Determine the [x, y] coordinate at the center of the cell enclosing the given text.  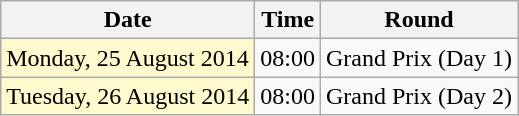
Monday, 25 August 2014 [128, 58]
Tuesday, 26 August 2014 [128, 96]
Date [128, 20]
Round [418, 20]
Grand Prix (Day 1) [418, 58]
Grand Prix (Day 2) [418, 96]
Time [288, 20]
